Capture the cell that displays the provided text and extract its (X, Y) central coordinate. 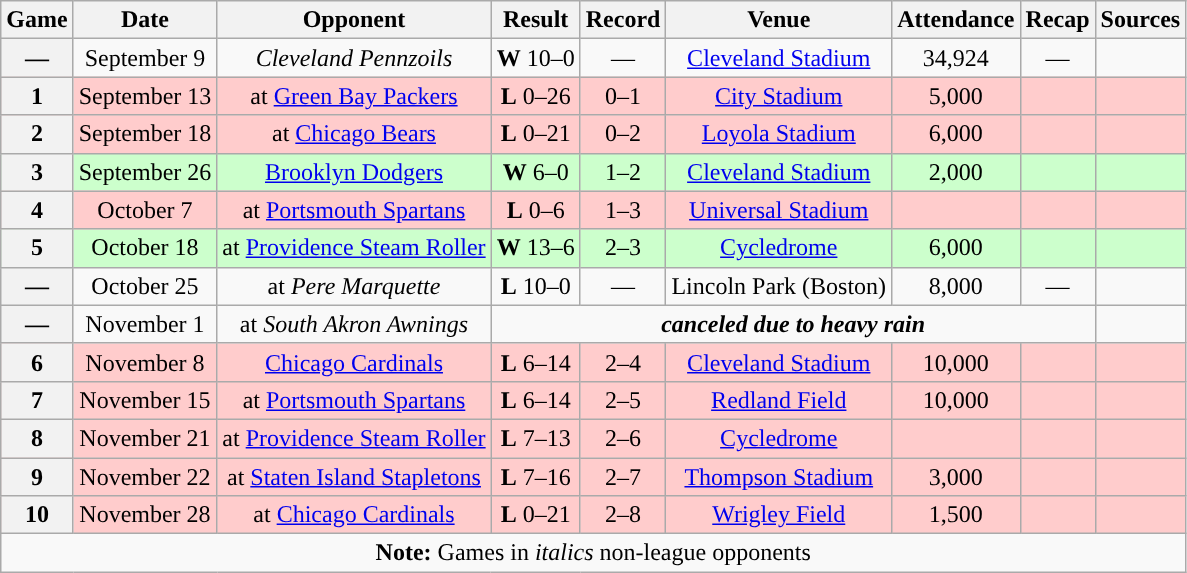
November 22 (145, 477)
Cleveland Pennzoils (354, 58)
Universal Stadium (779, 210)
September 13 (145, 96)
canceled due to heavy rain (793, 324)
3 (37, 172)
November 15 (145, 400)
Loyola Stadium (779, 134)
7 (37, 400)
Result (536, 20)
2–4 (623, 362)
1–2 (623, 172)
2 (37, 134)
Redland Field (779, 400)
at Chicago Cardinals (354, 515)
Date (145, 20)
4 (37, 210)
November 21 (145, 438)
3,000 (956, 477)
October 25 (145, 286)
1,500 (956, 515)
Note: Games in italics non-league opponents (594, 553)
Chicago Cardinals (354, 362)
L 0–6 (536, 210)
5 (37, 248)
November 28 (145, 515)
at Pere Marquette (354, 286)
2–6 (623, 438)
5,000 (956, 96)
Thompson Stadium (779, 477)
Venue (779, 20)
W 6–0 (536, 172)
at Chicago Bears (354, 134)
W 10–0 (536, 58)
Opponent (354, 20)
September 26 (145, 172)
Recap (1058, 20)
September 18 (145, 134)
September 9 (145, 58)
at Staten Island Stapletons (354, 477)
October 7 (145, 210)
L 10–0 (536, 286)
0–1 (623, 96)
October 18 (145, 248)
2–8 (623, 515)
34,924 (956, 58)
Brooklyn Dodgers (354, 172)
November 8 (145, 362)
L 7–16 (536, 477)
1 (37, 96)
Attendance (956, 20)
Sources (1140, 20)
2–7 (623, 477)
at South Akron Awnings (354, 324)
6 (37, 362)
2–5 (623, 400)
1–3 (623, 210)
8,000 (956, 286)
2–3 (623, 248)
Record (623, 20)
9 (37, 477)
10 (37, 515)
November 1 (145, 324)
City Stadium (779, 96)
L 7–13 (536, 438)
Game (37, 20)
L 0–26 (536, 96)
Wrigley Field (779, 515)
0–2 (623, 134)
Lincoln Park (Boston) (779, 286)
at Green Bay Packers (354, 96)
W 13–6 (536, 248)
2,000 (956, 172)
8 (37, 438)
